Locate the cell with the specified text and output its (x, y) center coordinate. 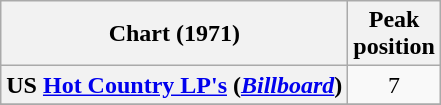
US Hot Country LP's (Billboard) (174, 85)
7 (394, 85)
Chart (1971) (174, 34)
Peakposition (394, 34)
